Determine the (x, y) coordinate at the center of the cell enclosing the given text.  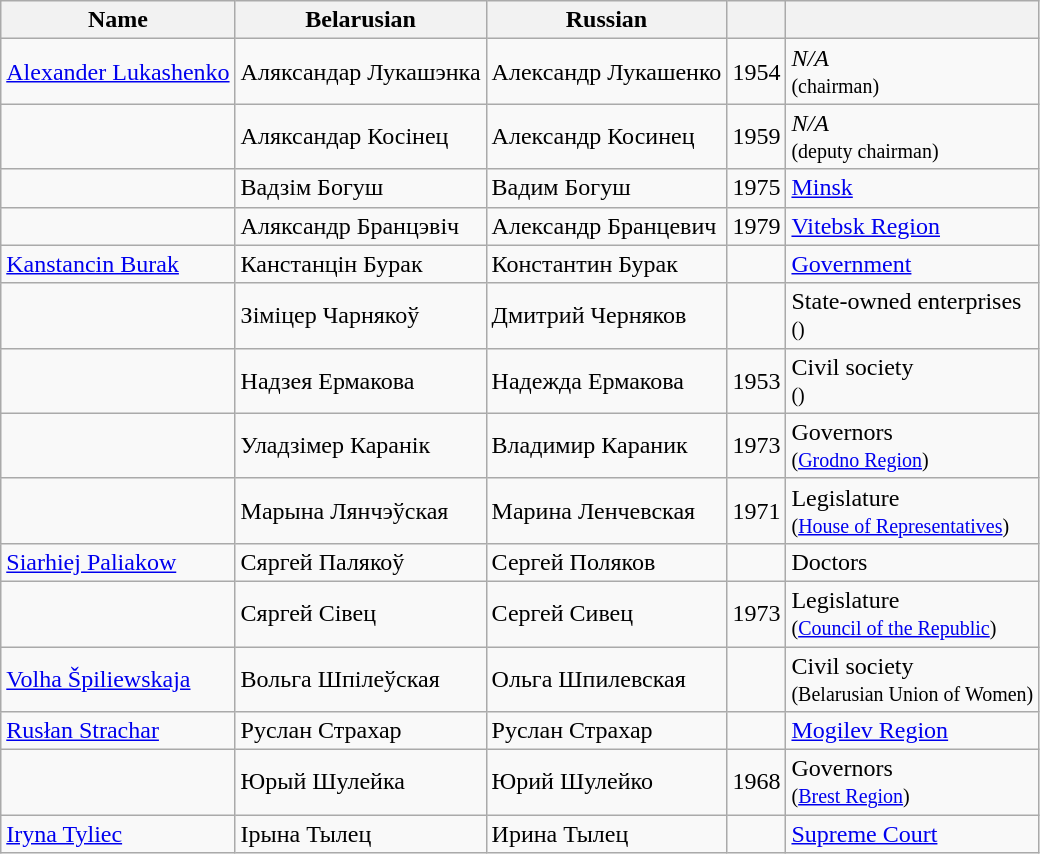
Civil society(Belarusian Union of Women) (912, 678)
Ірына Тылец (360, 834)
Government (912, 264)
Volha Špiliewskaja (118, 678)
Russian (606, 20)
Зіміцер Чарнякоў (360, 316)
Канстанцін Бурак (360, 264)
Doctors (912, 562)
1971 (756, 510)
N/A(deputy chairman) (912, 136)
1954 (756, 72)
Ольга Шпилевская (606, 678)
1979 (756, 226)
Siarhiej Paliakow (118, 562)
Alexander Lukashenko (118, 72)
Governors(Brest Region) (912, 782)
Аляксандр Бранцэвіч (360, 226)
Владимир Караник (606, 446)
Vitebsk Region (912, 226)
Вадзім Богуш (360, 188)
Iryna Tyliec (118, 834)
N/A(chairman) (912, 72)
Марына Лянчэўская (360, 510)
Сергей Сивец (606, 614)
Civil society() (912, 380)
Аляксандaр Косінец (360, 136)
Legislature(House of Representatives) (912, 510)
Константин Бурак (606, 264)
Надзея Ермакова (360, 380)
Name (118, 20)
Minsk (912, 188)
Сяргей Сівец (360, 614)
Александр Косинец (606, 136)
1953 (756, 380)
Вольга Шпілеўская (360, 678)
Уладзімeр Каранік (360, 446)
Legislature(Council of the Republic) (912, 614)
Александр Бранцевич (606, 226)
Дмитрий Черняков (606, 316)
Mogilev Region (912, 731)
Надежда Ермакова (606, 380)
Александр Лукашенко (606, 72)
Governors(Grodno Region) (912, 446)
Rusłan Strachar (118, 731)
Сергей Поляков (606, 562)
Юрый Шулейка (360, 782)
Supreme Court (912, 834)
Вадим Богуш (606, 188)
State-owned enterprises() (912, 316)
1975 (756, 188)
Сяргей Палякоў (360, 562)
Ирина Тылец (606, 834)
Kanstancin Burak (118, 264)
Юрий Шулейко (606, 782)
Марина Ленчевская (606, 510)
Аляксандaр Лукашэнка (360, 72)
1968 (756, 782)
Belarusian (360, 20)
1959 (756, 136)
